For the text-containing cell, return its midpoint in [X, Y] coordinate format. 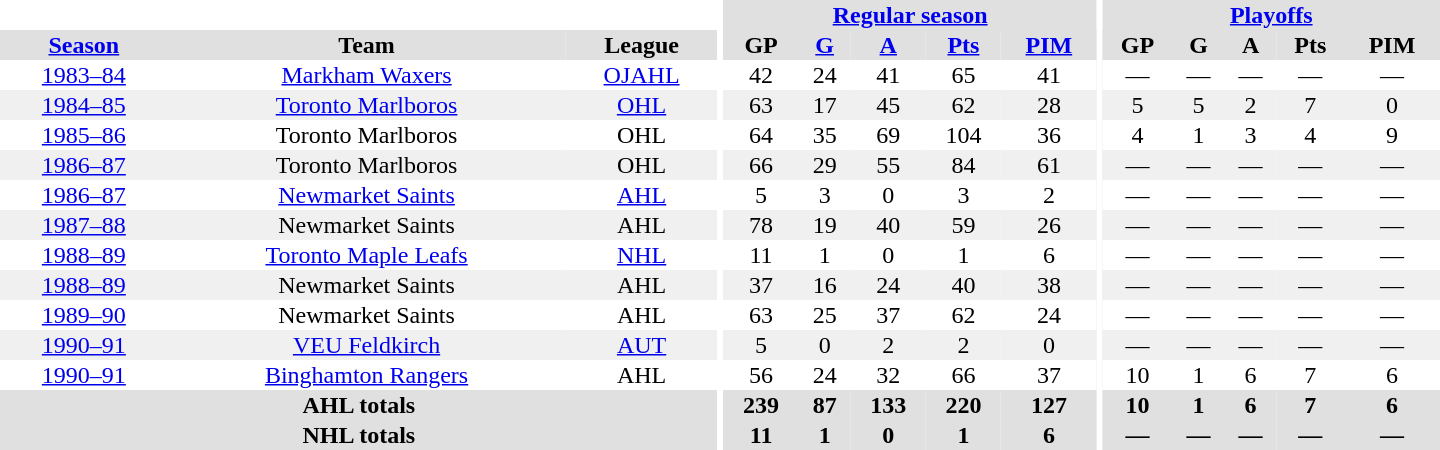
84 [964, 165]
26 [1049, 225]
69 [888, 135]
56 [760, 375]
59 [964, 225]
Playoffs [1271, 15]
87 [825, 405]
35 [825, 135]
36 [1049, 135]
Team [367, 45]
45 [888, 105]
AHL totals [359, 405]
29 [825, 165]
OJAHL [641, 75]
1985–86 [84, 135]
28 [1049, 105]
NHL totals [359, 435]
NHL [641, 255]
Binghamton Rangers [367, 375]
104 [964, 135]
220 [964, 405]
AUT [641, 345]
25 [825, 315]
16 [825, 285]
VEU Feldkirch [367, 345]
78 [760, 225]
1983–84 [84, 75]
Markham Waxers [367, 75]
9 [1392, 135]
32 [888, 375]
Toronto Maple Leafs [367, 255]
239 [760, 405]
65 [964, 75]
17 [825, 105]
1987–88 [84, 225]
64 [760, 135]
19 [825, 225]
127 [1049, 405]
League [641, 45]
Season [84, 45]
42 [760, 75]
1984–85 [84, 105]
133 [888, 405]
Regular season [910, 15]
1989–90 [84, 315]
55 [888, 165]
38 [1049, 285]
61 [1049, 165]
